Return [X, Y] of the center of cell containing provided text 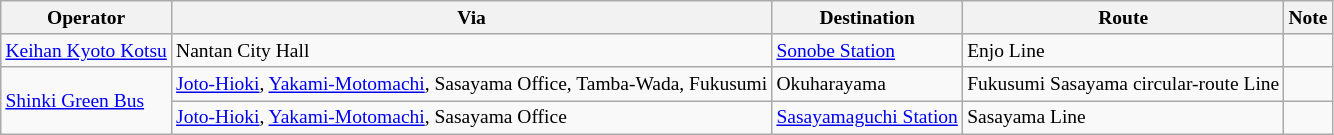
Nantan City Hall [471, 50]
Sasayama Line [1124, 118]
Sonobe Station [868, 50]
Shinki Green Bus [86, 100]
Via [471, 18]
Joto-Hioki, Yakami-Motomachi, Sasayama Office [471, 118]
Route [1124, 18]
Fukusumi Sasayama circular-route Line [1124, 84]
Operator [86, 18]
Okuharayama [868, 84]
Note [1308, 18]
Keihan Kyoto Kotsu [86, 50]
Destination [868, 18]
Joto-Hioki, Yakami-Motomachi, Sasayama Office, Tamba-Wada, Fukusumi [471, 84]
Sasayamaguchi Station [868, 118]
Enjo Line [1124, 50]
